Capture the cell that displays the provided text and extract its (x, y) central coordinate. 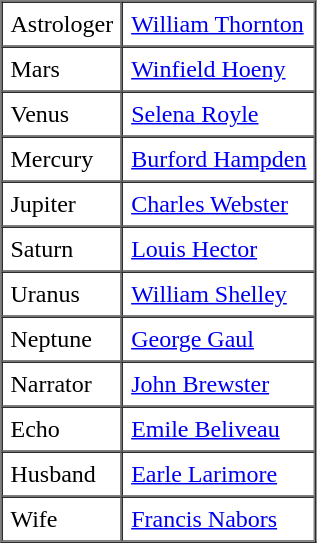
Husband (62, 474)
Echo (62, 428)
Jupiter (62, 204)
William Shelley (218, 294)
Venus (62, 114)
George Gaul (218, 338)
Uranus (62, 294)
Earle Larimore (218, 474)
Charles Webster (218, 204)
Saturn (62, 248)
Narrator (62, 384)
Astrologer (62, 24)
Francis Nabors (218, 518)
Mars (62, 68)
Emile Beliveau (218, 428)
Winfield Hoeny (218, 68)
Neptune (62, 338)
John Brewster (218, 384)
William Thornton (218, 24)
Louis Hector (218, 248)
Selena Royle (218, 114)
Wife (62, 518)
Mercury (62, 158)
Burford Hampden (218, 158)
